Pinpoint the cell where the given text exists, returning its (x, y) midpoint coordinate. 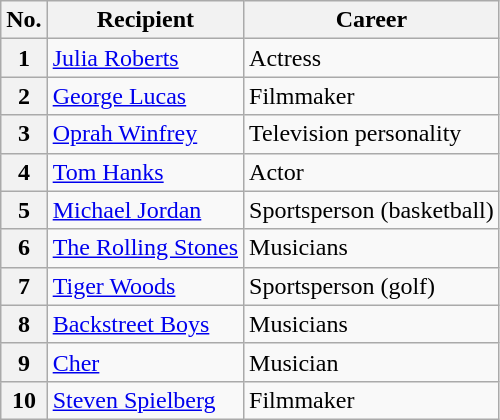
The Rolling Stones (145, 248)
8 (24, 324)
Sportsperson (basketball) (372, 210)
Michael Jordan (145, 210)
Actress (372, 58)
Tom Hanks (145, 172)
Actor (372, 172)
Julia Roberts (145, 58)
Sportsperson (golf) (372, 286)
Musician (372, 362)
2 (24, 96)
3 (24, 134)
Career (372, 20)
Steven Spielberg (145, 400)
Cher (145, 362)
Recipient (145, 20)
5 (24, 210)
Television personality (372, 134)
7 (24, 286)
1 (24, 58)
George Lucas (145, 96)
Tiger Woods (145, 286)
Backstreet Boys (145, 324)
4 (24, 172)
6 (24, 248)
No. (24, 20)
9 (24, 362)
Oprah Winfrey (145, 134)
10 (24, 400)
